For the text-containing cell, return its midpoint in (x, y) coordinate format. 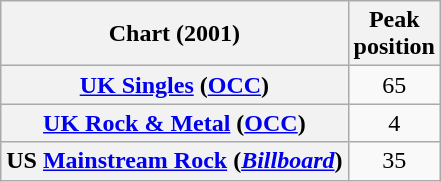
4 (394, 123)
UK Singles (OCC) (174, 85)
UK Rock & Metal (OCC) (174, 123)
Peakposition (394, 34)
35 (394, 161)
65 (394, 85)
Chart (2001) (174, 34)
US Mainstream Rock (Billboard) (174, 161)
